Determine the (X, Y) coordinate at the center of the cell enclosing the given text.  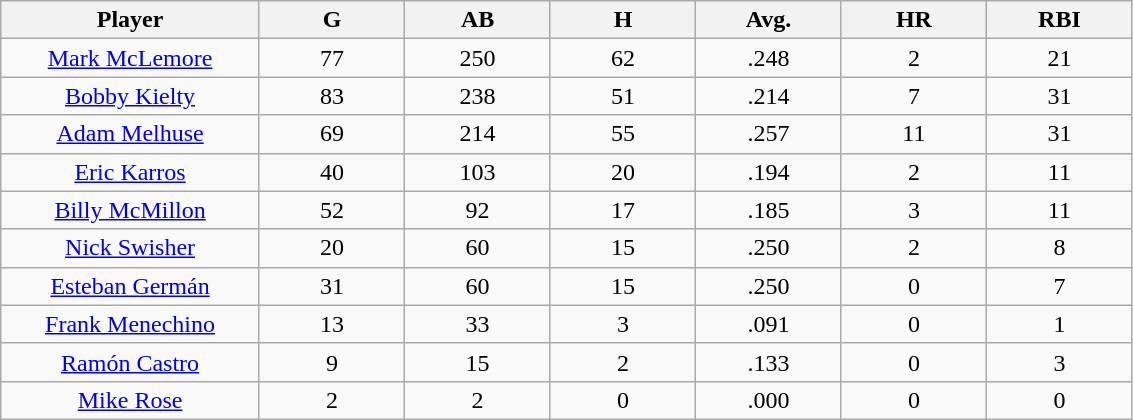
.091 (768, 324)
69 (332, 134)
.257 (768, 134)
Avg. (768, 20)
250 (478, 58)
52 (332, 210)
55 (622, 134)
21 (1060, 58)
103 (478, 172)
9 (332, 362)
.133 (768, 362)
40 (332, 172)
8 (1060, 248)
Nick Swisher (130, 248)
.185 (768, 210)
RBI (1060, 20)
13 (332, 324)
214 (478, 134)
Ramón Castro (130, 362)
.248 (768, 58)
Eric Karros (130, 172)
Esteban Germán (130, 286)
83 (332, 96)
.000 (768, 400)
51 (622, 96)
Player (130, 20)
Mike Rose (130, 400)
H (622, 20)
Mark McLemore (130, 58)
AB (478, 20)
62 (622, 58)
HR (914, 20)
92 (478, 210)
1 (1060, 324)
17 (622, 210)
77 (332, 58)
G (332, 20)
Billy McMillon (130, 210)
33 (478, 324)
.194 (768, 172)
Bobby Kielty (130, 96)
238 (478, 96)
.214 (768, 96)
Frank Menechino (130, 324)
Adam Melhuse (130, 134)
